From the cell containing the given text, extract its center point as (X, Y) coordinate. 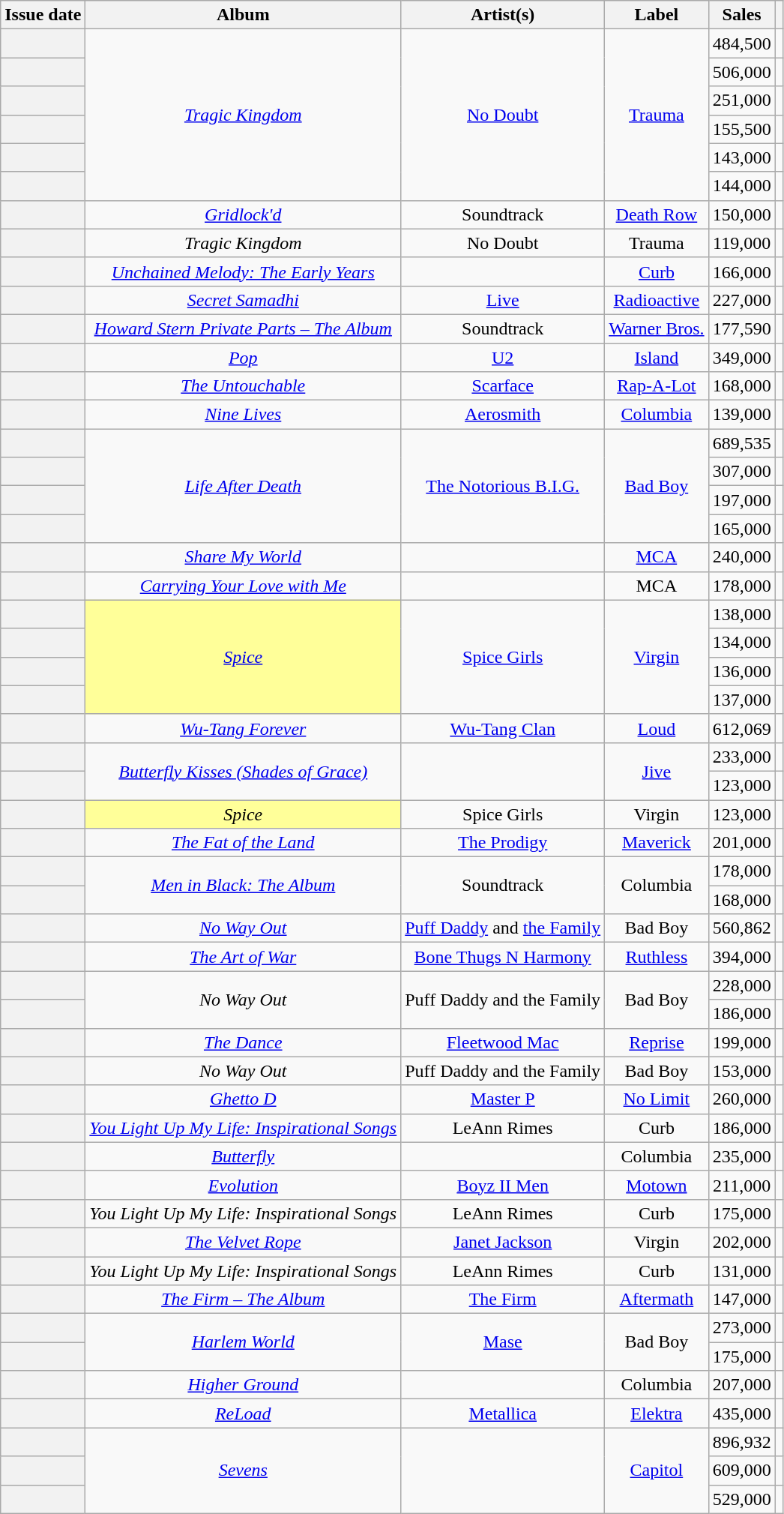
Carrying Your Love with Me (243, 586)
Artist(s) (503, 15)
Issue date (43, 15)
Higher Ground (243, 1385)
177,590 (742, 328)
Boyz II Men (503, 1185)
560,862 (742, 928)
Motown (657, 1185)
Label (657, 15)
199,000 (742, 1042)
Unchained Melody: The Early Years (243, 271)
The Prodigy (503, 843)
Sevens (243, 1471)
Harlem World (243, 1342)
240,000 (742, 557)
484,500 (742, 43)
Jive (657, 771)
Radioactive (657, 300)
Metallica (503, 1414)
Bone Thugs N Harmony (503, 957)
235,000 (742, 1156)
689,535 (742, 443)
Life After Death (243, 486)
Rap-A-Lot (657, 386)
Capitol (657, 1471)
136,000 (742, 671)
Butterfly (243, 1156)
506,000 (742, 72)
202,000 (742, 1242)
Pop (243, 358)
153,000 (742, 1071)
143,000 (742, 157)
Wu-Tang Forever (243, 728)
Aftermath (657, 1300)
131,000 (742, 1271)
896,932 (742, 1442)
Janet Jackson (503, 1242)
The Art of War (243, 957)
307,000 (742, 472)
The Untouchable (243, 386)
The Notorious B.I.G. (503, 486)
Nine Lives (243, 415)
Men in Black: The Album (243, 886)
137,000 (742, 700)
609,000 (742, 1471)
207,000 (742, 1385)
139,000 (742, 415)
165,000 (742, 529)
Howard Stern Private Parts – The Album (243, 328)
Aerosmith (503, 415)
The Velvet Rope (243, 1242)
Evolution (243, 1185)
155,500 (742, 129)
The Fat of the Land (243, 843)
435,000 (742, 1414)
ReLoad (243, 1414)
233,000 (742, 757)
134,000 (742, 643)
Album (243, 15)
227,000 (742, 300)
Mase (503, 1342)
Reprise (657, 1042)
Island (657, 358)
Share My World (243, 557)
144,000 (742, 186)
228,000 (742, 985)
251,000 (742, 100)
197,000 (742, 500)
Wu-Tang Clan (503, 728)
No Limit (657, 1099)
The Dance (243, 1042)
Death Row (657, 214)
Ghetto D (243, 1099)
Warner Bros. (657, 328)
119,000 (742, 243)
Fleetwood Mac (503, 1042)
Maverick (657, 843)
Loud (657, 728)
Ruthless (657, 957)
201,000 (742, 843)
Master P (503, 1099)
Live (503, 300)
The Firm (503, 1300)
394,000 (742, 957)
612,069 (742, 728)
Butterfly Kisses (Shades of Grace) (243, 771)
529,000 (742, 1499)
147,000 (742, 1300)
Elektra (657, 1414)
349,000 (742, 358)
The Firm – The Album (243, 1300)
260,000 (742, 1099)
Sales (742, 15)
U2 (503, 358)
211,000 (742, 1185)
Scarface (503, 386)
150,000 (742, 214)
166,000 (742, 271)
Secret Samadhi (243, 300)
138,000 (742, 614)
273,000 (742, 1328)
Gridlock'd (243, 214)
